Locate the cell with the specified text and output its (X, Y) center coordinate. 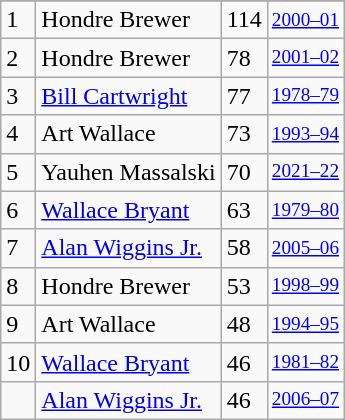
63 (244, 210)
1981–82 (305, 362)
9 (18, 324)
2006–07 (305, 400)
1994–95 (305, 324)
10 (18, 362)
2000–01 (305, 20)
1993–94 (305, 134)
Bill Cartwright (128, 96)
1998–99 (305, 286)
1979–80 (305, 210)
2021–22 (305, 172)
4 (18, 134)
70 (244, 172)
58 (244, 248)
3 (18, 96)
77 (244, 96)
7 (18, 248)
78 (244, 58)
Yauhen Massalski (128, 172)
2005–06 (305, 248)
48 (244, 324)
114 (244, 20)
53 (244, 286)
6 (18, 210)
1 (18, 20)
73 (244, 134)
5 (18, 172)
8 (18, 286)
2001–02 (305, 58)
1978–79 (305, 96)
2 (18, 58)
